Return [x, y] of the center of cell containing provided text 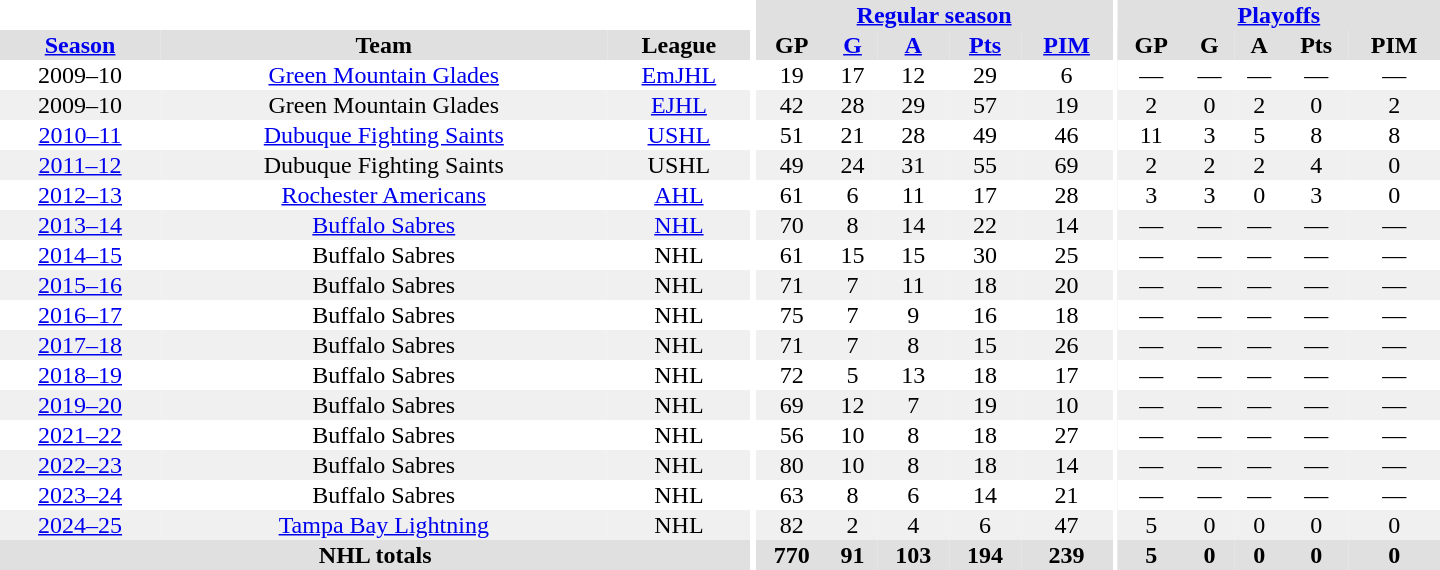
24 [853, 165]
16 [985, 315]
2011–12 [80, 165]
82 [792, 525]
239 [1066, 555]
63 [792, 495]
25 [1066, 255]
42 [792, 105]
2014–15 [80, 255]
80 [792, 465]
75 [792, 315]
2016–17 [80, 315]
Team [384, 45]
31 [913, 165]
2012–13 [80, 195]
EmJHL [678, 75]
2022–23 [80, 465]
2013–14 [80, 225]
Season [80, 45]
194 [985, 555]
2023–24 [80, 495]
2010–11 [80, 135]
46 [1066, 135]
Tampa Bay Lightning [384, 525]
57 [985, 105]
27 [1066, 435]
EJHL [678, 105]
770 [792, 555]
2019–20 [80, 405]
2018–19 [80, 375]
30 [985, 255]
22 [985, 225]
72 [792, 375]
20 [1066, 285]
Regular season [934, 15]
Rochester Americans [384, 195]
26 [1066, 345]
NHL totals [375, 555]
47 [1066, 525]
91 [853, 555]
2024–25 [80, 525]
Playoffs [1279, 15]
55 [985, 165]
103 [913, 555]
League [678, 45]
9 [913, 315]
13 [913, 375]
51 [792, 135]
2021–22 [80, 435]
70 [792, 225]
56 [792, 435]
2015–16 [80, 285]
AHL [678, 195]
2017–18 [80, 345]
